Return the [X, Y] coordinate for the center point of the cell that contains the specified text.  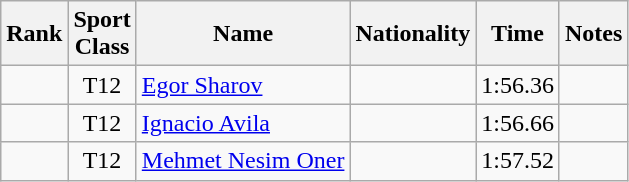
Ignacio Avila [243, 123]
Time [518, 34]
Rank [34, 34]
Mehmet Nesim Oner [243, 161]
1:56.66 [518, 123]
1:56.36 [518, 85]
Notes [593, 34]
SportClass [102, 34]
Nationality [413, 34]
Name [243, 34]
Egor Sharov [243, 85]
1:57.52 [518, 161]
